Extract the (X, Y) coordinate from the center of the cell holding the provided text.  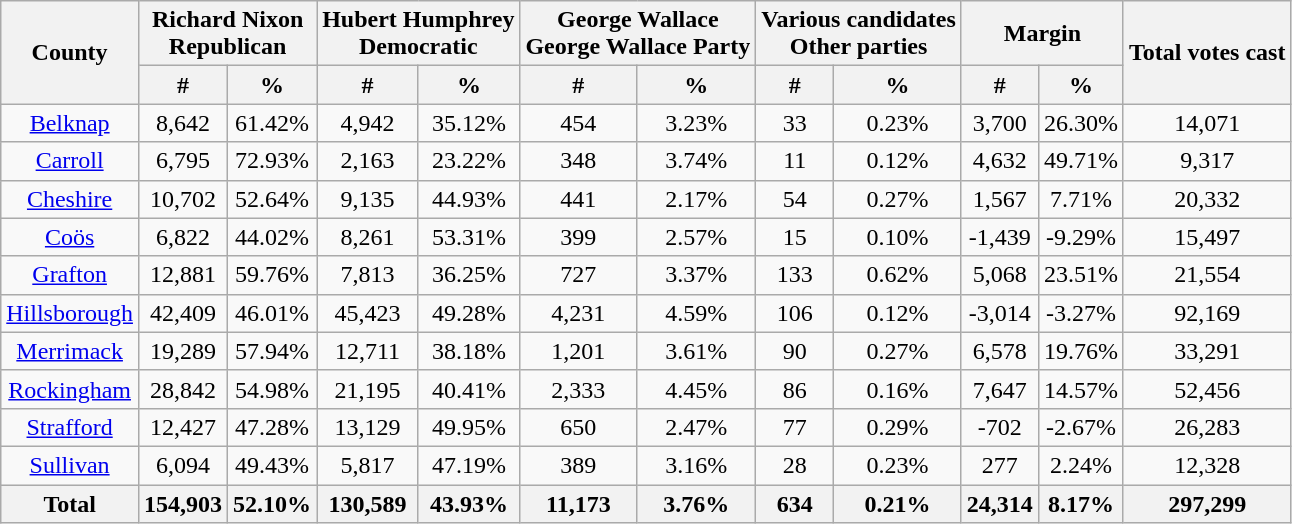
Total votes cast (1207, 52)
52,456 (1207, 389)
297,299 (1207, 503)
44.02% (272, 237)
2,333 (578, 389)
49.28% (469, 313)
6,578 (1000, 351)
12,427 (182, 427)
13,129 (368, 427)
County (70, 52)
7,647 (1000, 389)
0.62% (898, 275)
Grafton (70, 275)
Sullivan (70, 465)
47.28% (272, 427)
Belknap (70, 123)
650 (578, 427)
21,554 (1207, 275)
6,822 (182, 237)
727 (578, 275)
24,314 (1000, 503)
133 (795, 275)
15 (795, 237)
54 (795, 199)
44.93% (469, 199)
7,813 (368, 275)
36.25% (469, 275)
Carroll (70, 161)
4,632 (1000, 161)
15,497 (1207, 237)
40.41% (469, 389)
49.71% (1080, 161)
Hubert HumphreyDemocratic (418, 34)
19,289 (182, 351)
Margin (1042, 34)
5,817 (368, 465)
10,702 (182, 199)
2.57% (696, 237)
49.95% (469, 427)
Rockingham (70, 389)
3.37% (696, 275)
8.17% (1080, 503)
38.18% (469, 351)
53.31% (469, 237)
-9.29% (1080, 237)
6,795 (182, 161)
8,261 (368, 237)
-2.67% (1080, 427)
35.12% (469, 123)
12,328 (1207, 465)
2.47% (696, 427)
33 (795, 123)
3.76% (696, 503)
11 (795, 161)
8,642 (182, 123)
Richard NixonRepublican (227, 34)
23.51% (1080, 275)
33,291 (1207, 351)
61.42% (272, 123)
348 (578, 161)
277 (1000, 465)
28,842 (182, 389)
389 (578, 465)
3.61% (696, 351)
72.93% (272, 161)
Hillsborough (70, 313)
59.76% (272, 275)
3,700 (1000, 123)
43.93% (469, 503)
14,071 (1207, 123)
26.30% (1080, 123)
4.59% (696, 313)
11,173 (578, 503)
4.45% (696, 389)
26,283 (1207, 427)
2.17% (696, 199)
47.19% (469, 465)
Coös (70, 237)
0.10% (898, 237)
Various candidatesOther parties (859, 34)
3.23% (696, 123)
57.94% (272, 351)
154,903 (182, 503)
0.21% (898, 503)
14.57% (1080, 389)
Merrimack (70, 351)
12,881 (182, 275)
28 (795, 465)
441 (578, 199)
9,135 (368, 199)
0.16% (898, 389)
130,589 (368, 503)
6,094 (182, 465)
86 (795, 389)
634 (795, 503)
-3.27% (1080, 313)
3.74% (696, 161)
-1,439 (1000, 237)
54.98% (272, 389)
106 (795, 313)
Total (70, 503)
-3,014 (1000, 313)
7.71% (1080, 199)
9,317 (1207, 161)
399 (578, 237)
3.16% (696, 465)
Cheshire (70, 199)
2.24% (1080, 465)
5,068 (1000, 275)
46.01% (272, 313)
77 (795, 427)
1,567 (1000, 199)
George WallaceGeorge Wallace Party (638, 34)
52.64% (272, 199)
-702 (1000, 427)
49.43% (272, 465)
19.76% (1080, 351)
52.10% (272, 503)
1,201 (578, 351)
92,169 (1207, 313)
2,163 (368, 161)
23.22% (469, 161)
20,332 (1207, 199)
42,409 (182, 313)
Strafford (70, 427)
21,195 (368, 389)
0.29% (898, 427)
4,942 (368, 123)
12,711 (368, 351)
90 (795, 351)
4,231 (578, 313)
45,423 (368, 313)
454 (578, 123)
